Search for the cell housing the specified text and yield its (X, Y) center coordinate. 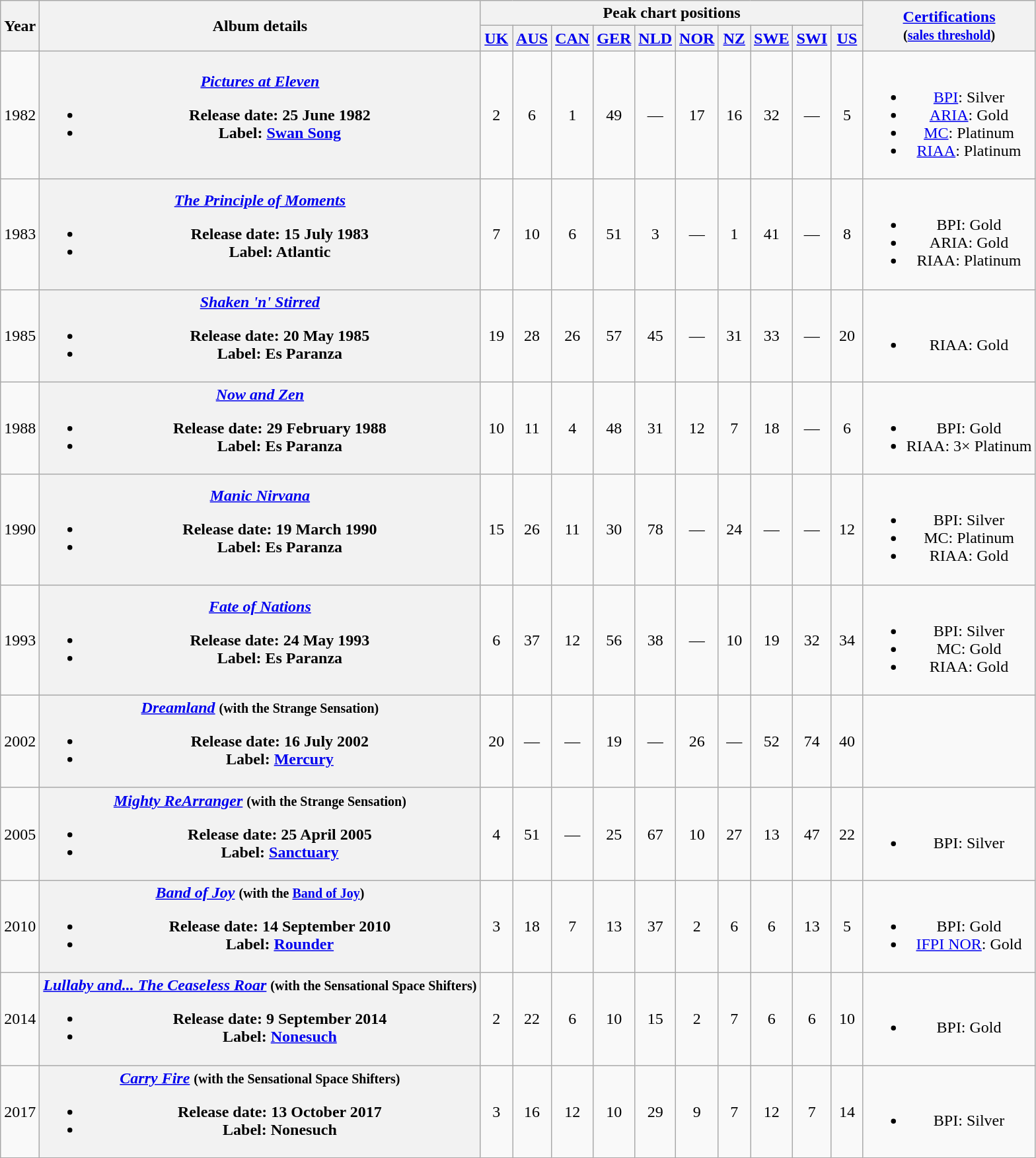
BPI: SilverMC: PlatinumRIAA: Gold (949, 530)
Fate of NationsRelease date: 24 May 1993Label: Es Paranza (260, 639)
8 (847, 234)
41 (772, 234)
BPI: SilverMC: GoldRIAA: Gold (949, 639)
Pictures at ElevenRelease date: 25 June 1982Label: Swan Song (260, 115)
48 (614, 428)
BPI: GoldARIA: GoldRIAA: Platinum (949, 234)
Album details (260, 26)
40 (847, 741)
AUS (533, 38)
14 (847, 1111)
Manic NirvanaRelease date: 19 March 1990Label: Es Paranza (260, 530)
Band of Joy (with the Band of Joy)Release date: 14 September 2010Label: Rounder (260, 926)
Peak chart positions (671, 13)
25 (614, 834)
Shaken 'n' StirredRelease date: 20 May 1985Label: Es Paranza (260, 336)
1993 (20, 639)
1982 (20, 115)
24 (735, 530)
2002 (20, 741)
BPI: GoldIFPI NOR: Gold (949, 926)
2014 (20, 1019)
29 (655, 1111)
US (847, 38)
27 (735, 834)
56 (614, 639)
RIAA: Gold (949, 336)
NOR (697, 38)
GER (614, 38)
2005 (20, 834)
NZ (735, 38)
Dreamland (with the Strange Sensation)Release date: 16 July 2002Label: Mercury (260, 741)
1990 (20, 530)
33 (772, 336)
Year (20, 26)
9 (697, 1111)
17 (697, 115)
1983 (20, 234)
34 (847, 639)
78 (655, 530)
Lullaby and... The Ceaseless Roar (with the Sensational Space Shifters)Release date: 9 September 2014Label: Nonesuch (260, 1019)
CAN (572, 38)
SWI (812, 38)
BPI: Gold (949, 1019)
1985 (20, 336)
67 (655, 834)
2010 (20, 926)
Carry Fire (with the Sensational Space Shifters)Release date: 13 October 2017Label: Nonesuch (260, 1111)
Certifications(sales threshold) (949, 26)
2017 (20, 1111)
1988 (20, 428)
SWE (772, 38)
Mighty ReArranger (with the Strange Sensation)Release date: 25 April 2005Label: Sanctuary (260, 834)
BPI: GoldRIAA: 3× Platinum (949, 428)
UK (497, 38)
BPI: SilverARIA: GoldMC: PlatinumRIAA: Platinum (949, 115)
47 (812, 834)
The Principle of MomentsRelease date: 15 July 1983Label: Atlantic (260, 234)
NLD (655, 38)
45 (655, 336)
Now and ZenRelease date: 29 February 1988Label: Es Paranza (260, 428)
52 (772, 741)
49 (614, 115)
30 (614, 530)
28 (533, 336)
38 (655, 639)
57 (614, 336)
74 (812, 741)
